Capture the cell that displays the provided text and extract its [X, Y] central coordinate. 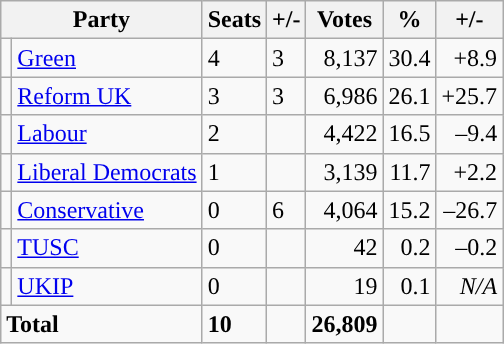
26,809 [344, 324]
Total [102, 324]
42 [344, 248]
19 [344, 286]
–0.2 [470, 248]
+2.2 [470, 172]
Reform UK [107, 96]
Party [102, 20]
N/A [470, 286]
3,139 [344, 172]
+8.9 [470, 58]
Seats [234, 20]
UKIP [107, 286]
11.7 [410, 172]
16.5 [410, 134]
–9.4 [470, 134]
6,986 [344, 96]
10 [234, 324]
2 [234, 134]
Liberal Democrats [107, 172]
15.2 [410, 210]
1 [234, 172]
Votes [344, 20]
+25.7 [470, 96]
26.1 [410, 96]
–26.7 [470, 210]
% [410, 20]
0.1 [410, 286]
Labour [107, 134]
4,422 [344, 134]
4 [234, 58]
6 [286, 210]
8,137 [344, 58]
Conservative [107, 210]
0.2 [410, 248]
Green [107, 58]
4,064 [344, 210]
TUSC [107, 248]
30.4 [410, 58]
